Return the (x, y) coordinate for the center point of the cell that contains the specified text.  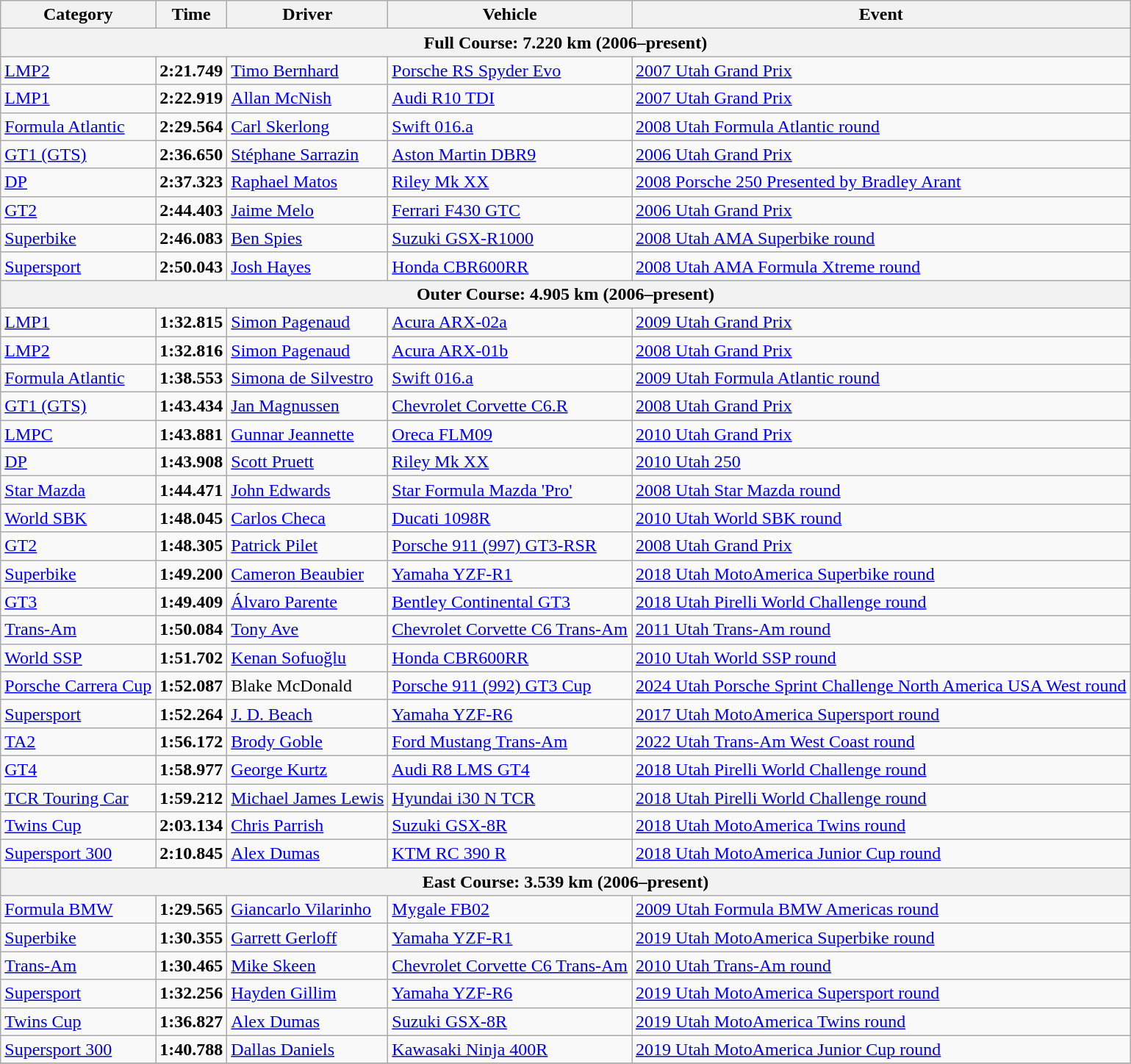
Hyundai i30 N TCR (510, 797)
1:52.264 (191, 713)
1:43.881 (191, 434)
2010 Utah Trans-Am round (882, 966)
1:32.815 (191, 322)
1:44.471 (191, 490)
Patrick Pilet (307, 546)
Mike Skeen (307, 966)
Allan McNish (307, 98)
1:29.565 (191, 910)
Vehicle (510, 15)
2018 Utah MotoAmerica Superbike round (882, 574)
2018 Utah MotoAmerica Twins round (882, 826)
Carlos Checa (307, 518)
East Course: 3.539 km (2006–present) (566, 882)
GT4 (78, 769)
Hayden Gillim (307, 993)
Álvaro Parente (307, 602)
World SBK (78, 518)
2019 Utah MotoAmerica Junior Cup round (882, 1049)
Chevrolet Corvette C6.R (510, 406)
Chris Parrish (307, 826)
1:38.553 (191, 378)
Stéphane Sarrazin (307, 154)
Ferrari F430 GTC (510, 210)
2009 Utah Formula Atlantic round (882, 378)
1:48.305 (191, 546)
J. D. Beach (307, 713)
Driver (307, 15)
Giancarlo Vilarinho (307, 910)
2:03.134 (191, 826)
Star Formula Mazda 'Pro' (510, 490)
2008 Utah Star Mazda round (882, 490)
1:49.200 (191, 574)
2:29.564 (191, 126)
2:10.845 (191, 854)
1:40.788 (191, 1049)
2:37.323 (191, 182)
2010 Utah 250 (882, 462)
World SSP (78, 658)
2:36.650 (191, 154)
2022 Utah Trans-Am West Coast round (882, 741)
Category (78, 15)
Tony Ave (307, 630)
Simona de Silvestro (307, 378)
Full Course: 7.220 km (2006–present) (566, 43)
Bentley Continental GT3 (510, 602)
1:32.256 (191, 993)
GT3 (78, 602)
Time (191, 15)
2008 Utah AMA Superbike round (882, 238)
2019 Utah MotoAmerica Twins round (882, 1021)
2018 Utah MotoAmerica Junior Cup round (882, 854)
1:36.827 (191, 1021)
2017 Utah MotoAmerica Supersport round (882, 713)
1:59.212 (191, 797)
Brody Goble (307, 741)
Porsche 911 (997) GT3-RSR (510, 546)
Gunnar Jeannette (307, 434)
1:52.087 (191, 686)
Dallas Daniels (307, 1049)
Event (882, 15)
Carl Skerlong (307, 126)
1:30.355 (191, 938)
2019 Utah MotoAmerica Superbike round (882, 938)
2019 Utah MotoAmerica Supersport round (882, 993)
Star Mazda (78, 490)
TCR Touring Car (78, 797)
1:30.465 (191, 966)
Josh Hayes (307, 266)
Garrett Gerloff (307, 938)
Ducati 1098R (510, 518)
1:56.172 (191, 741)
Audi R8 LMS GT4 (510, 769)
2024 Utah Porsche Sprint Challenge North America USA West round (882, 686)
1:32.816 (191, 351)
John Edwards (307, 490)
2011 Utah Trans-Am round (882, 630)
Porsche 911 (992) GT3 Cup (510, 686)
2008 Utah AMA Formula Xtreme round (882, 266)
Formula BMW (78, 910)
Mygale FB02 (510, 910)
2:22.919 (191, 98)
1:49.409 (191, 602)
2010 Utah World SSP round (882, 658)
1:43.434 (191, 406)
Kawasaki Ninja 400R (510, 1049)
Suzuki GSX-R1000 (510, 238)
Jaime Melo (307, 210)
Cameron Beaubier (307, 574)
Ford Mustang Trans-Am (510, 741)
KTM RC 390 R (510, 854)
2009 Utah Grand Prix (882, 322)
TA2 (78, 741)
1:51.702 (191, 658)
2008 Porsche 250 Presented by Bradley Arant (882, 182)
2:44.403 (191, 210)
Acura ARX-01b (510, 351)
2:50.043 (191, 266)
2:21.749 (191, 71)
1:48.045 (191, 518)
2:46.083 (191, 238)
Scott Pruett (307, 462)
Jan Magnussen (307, 406)
Blake McDonald (307, 686)
2010 Utah Grand Prix (882, 434)
Oreca FLM09 (510, 434)
Porsche Carrera Cup (78, 686)
Ben Spies (307, 238)
2009 Utah Formula BMW Americas round (882, 910)
1:50.084 (191, 630)
Acura ARX-02a (510, 322)
1:58.977 (191, 769)
George Kurtz (307, 769)
Outer Course: 4.905 km (2006–present) (566, 294)
Michael James Lewis (307, 797)
2008 Utah Formula Atlantic round (882, 126)
Aston Martin DBR9 (510, 154)
Timo Bernhard (307, 71)
Kenan Sofuoğlu (307, 658)
Porsche RS Spyder Evo (510, 71)
Audi R10 TDI (510, 98)
LMPC (78, 434)
2010 Utah World SBK round (882, 518)
1:43.908 (191, 462)
Raphael Matos (307, 182)
